Return (X, Y) of the center of cell containing provided text 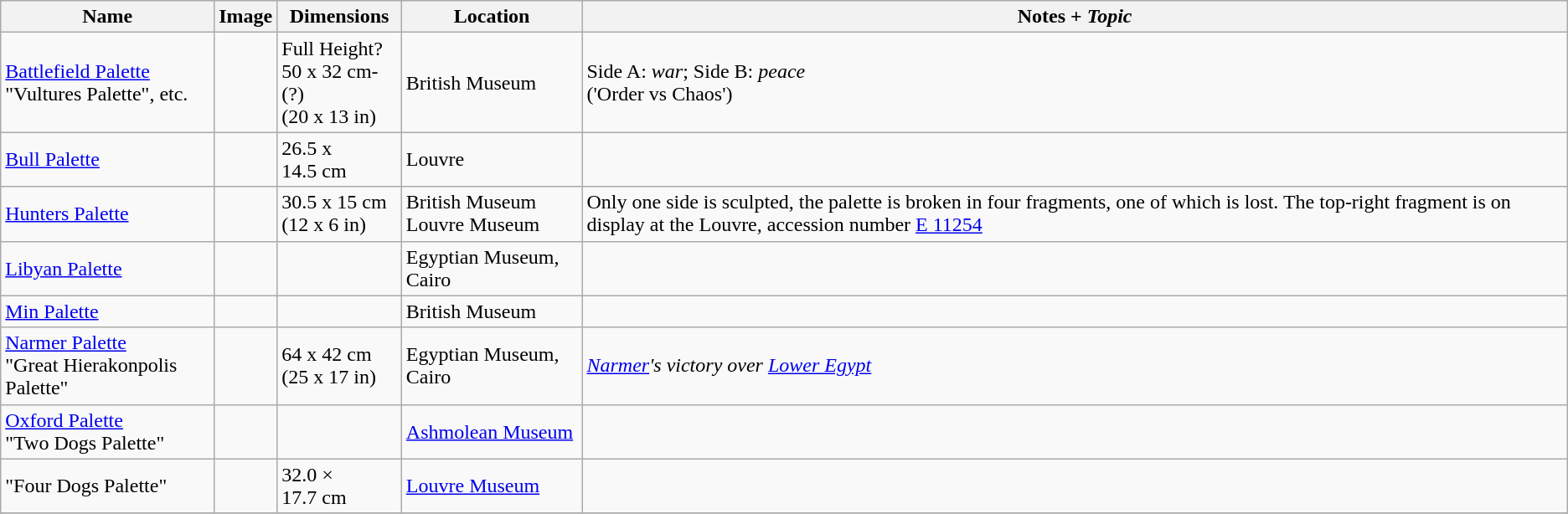
Name (107, 17)
32.0 × 17.7 cm (340, 486)
Louvre (492, 159)
Narmer's victory over Lower Egypt (1075, 366)
26.5 x 14.5 cm (340, 159)
Min Palette (107, 311)
Side A: war; Side B: peace('Order vs Chaos') (1075, 82)
30.5 x 15 cm(12 x 6 in) (340, 214)
Battlefield Palette"Vultures Palette", etc. (107, 82)
Louvre Museum (492, 486)
64 x 42 cm(25 x 17 in) (340, 366)
Dimensions (340, 17)
Notes + Topic (1075, 17)
Oxford Palette "Two Dogs Palette" (107, 432)
Full Height?50 x 32 cm-(?)(20 x 13 in) (340, 82)
"Four Dogs Palette" (107, 486)
Libyan Palette (107, 268)
British MuseumLouvre Museum (492, 214)
Image (246, 17)
Location (492, 17)
Hunters Palette (107, 214)
Bull Palette (107, 159)
Ashmolean Museum (492, 432)
Narmer Palette"Great Hierakonpolis Palette" (107, 366)
